From the cell containing the given text, extract its center point as (x, y) coordinate. 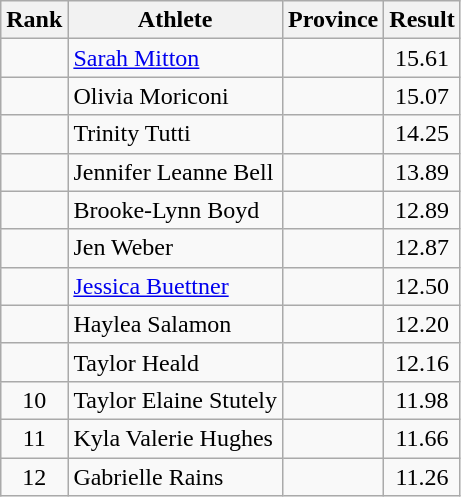
Jen Weber (176, 248)
Kyla Valerie Hughes (176, 438)
Olivia Moriconi (176, 96)
Rank (34, 20)
12.87 (422, 248)
Brooke-Lynn Boyd (176, 210)
Province (334, 20)
10 (34, 400)
Taylor Heald (176, 362)
Trinity Tutti (176, 134)
Taylor Elaine Stutely (176, 400)
13.89 (422, 172)
15.07 (422, 96)
Gabrielle Rains (176, 477)
12 (34, 477)
12.16 (422, 362)
Sarah Mitton (176, 58)
12.89 (422, 210)
Haylea Salamon (176, 324)
Jennifer Leanne Bell (176, 172)
12.50 (422, 286)
11 (34, 438)
11.66 (422, 438)
11.26 (422, 477)
Athlete (176, 20)
Result (422, 20)
15.61 (422, 58)
Jessica Buettner (176, 286)
14.25 (422, 134)
12.20 (422, 324)
11.98 (422, 400)
